Output the (X, Y) coordinate of the center of the cell containing the given text.  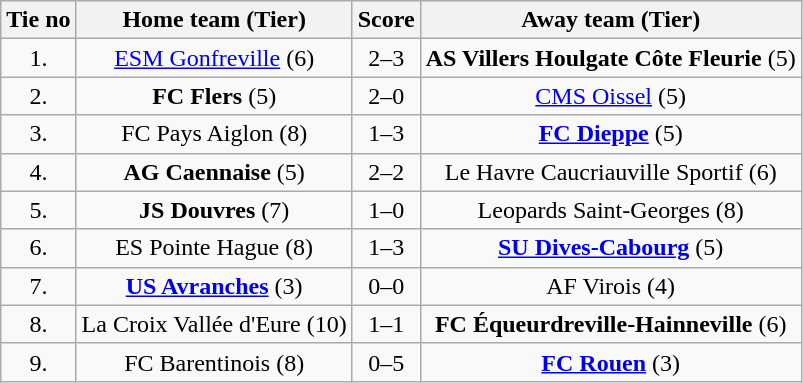
6. (38, 248)
2–0 (386, 96)
8. (38, 324)
FC Pays Aiglon (8) (214, 134)
La Croix Vallée d'Eure (10) (214, 324)
FC Équeurdreville-Hainneville (6) (610, 324)
2–2 (386, 172)
FC Barentinois (8) (214, 362)
JS Douvres (7) (214, 210)
4. (38, 172)
Away team (Tier) (610, 20)
5. (38, 210)
AG Caennaise (5) (214, 172)
3. (38, 134)
FC Flers (5) (214, 96)
2–3 (386, 58)
CMS Oissel (5) (610, 96)
Le Havre Caucriauville Sportif (6) (610, 172)
US Avranches (3) (214, 286)
Score (386, 20)
0–5 (386, 362)
Leopards Saint-Georges (8) (610, 210)
1. (38, 58)
Tie no (38, 20)
AF Virois (4) (610, 286)
SU Dives-Cabourg (5) (610, 248)
7. (38, 286)
ESM Gonfreville (6) (214, 58)
FC Dieppe (5) (610, 134)
2. (38, 96)
0–0 (386, 286)
AS Villers Houlgate Côte Fleurie (5) (610, 58)
ES Pointe Hague (8) (214, 248)
Home team (Tier) (214, 20)
FC Rouen (3) (610, 362)
9. (38, 362)
1–1 (386, 324)
1–0 (386, 210)
